Determine the (x, y) coordinate at the center of the cell enclosing the given text.  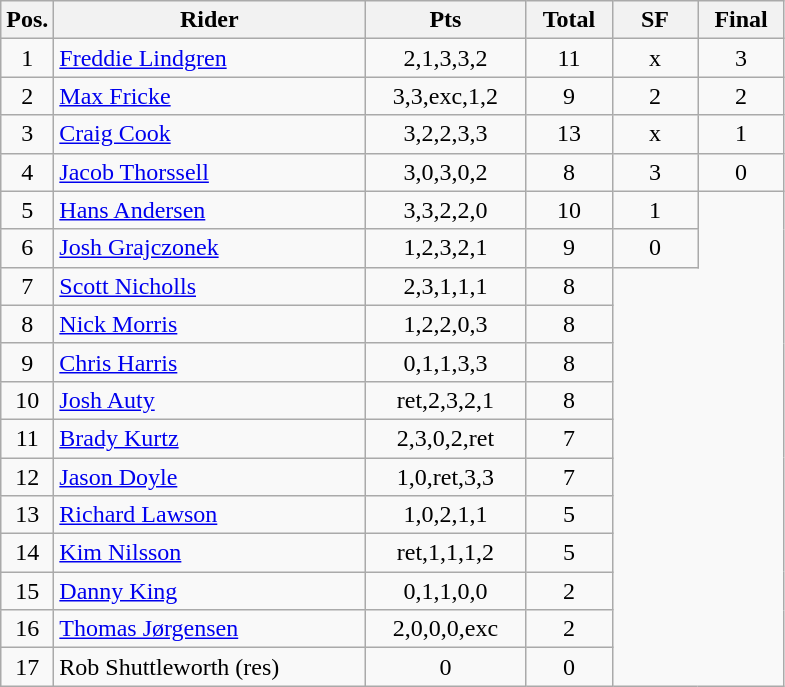
Pts (446, 20)
Thomas Jørgensen (210, 629)
Brady Kurtz (210, 438)
15 (28, 591)
0,1,1,0,0 (446, 591)
2,3,0,2,ret (446, 438)
2,3,1,1,1 (446, 286)
3,2,2,3,3 (446, 134)
2,1,3,3,2 (446, 58)
2,0,0,0,exc (446, 629)
Freddie Lindgren (210, 58)
0,1,1,3,3 (446, 362)
Total (569, 20)
Josh Auty (210, 400)
Scott Nicholls (210, 286)
SF (655, 20)
3,3,exc,1,2 (446, 96)
Craig Cook (210, 134)
6 (28, 248)
3,0,3,0,2 (446, 172)
12 (28, 477)
1,2,2,0,3 (446, 324)
1,0,2,1,1 (446, 515)
16 (28, 629)
Hans Andersen (210, 210)
Pos. (28, 20)
ret,1,1,1,2 (446, 553)
14 (28, 553)
Danny King (210, 591)
3,3,2,2,0 (446, 210)
1,0,ret,3,3 (446, 477)
Richard Lawson (210, 515)
17 (28, 667)
Final (741, 20)
1,2,3,2,1 (446, 248)
Jacob Thorssell (210, 172)
ret,2,3,2,1 (446, 400)
4 (28, 172)
Nick Morris (210, 324)
Kim Nilsson (210, 553)
Max Fricke (210, 96)
Chris Harris (210, 362)
Rider (210, 20)
Jason Doyle (210, 477)
Rob Shuttleworth (res) (210, 667)
Josh Grajczonek (210, 248)
